Capture the cell that displays the provided text and extract its (X, Y) central coordinate. 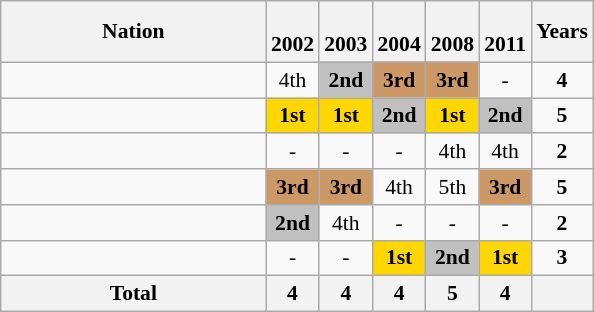
2011 (505, 32)
5th (452, 187)
Years (562, 32)
3 (562, 258)
2003 (346, 32)
2004 (398, 32)
Nation (134, 32)
2008 (452, 32)
2002 (292, 32)
Total (134, 294)
